Return [X, Y] of the center of cell containing provided text 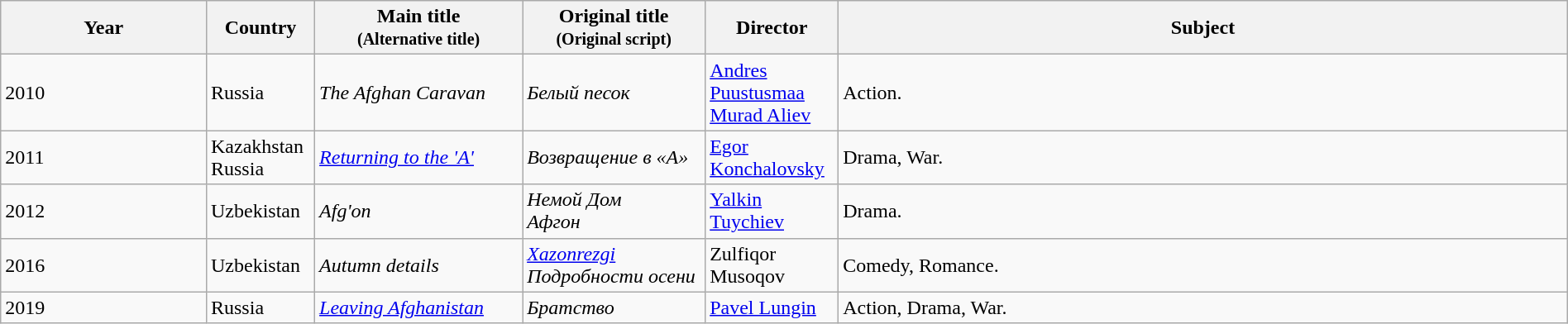
Andres PuustusmaaMurad Aliev [772, 93]
Yalkin Tuychiev [772, 212]
Returning to the 'A' [418, 157]
Drama. [1203, 212]
KazakhstanRussia [260, 157]
Pavel Lungin [772, 307]
2016 [104, 264]
2011 [104, 157]
Afg'on [418, 212]
Egor Konchalovsky [772, 157]
2010 [104, 93]
Action, Drama, War. [1203, 307]
Original title(Original script) [614, 28]
Comedy, Romance. [1203, 264]
Немой ДомАфгон [614, 212]
Country [260, 28]
2019 [104, 307]
Year [104, 28]
Drama, War. [1203, 157]
Братство [614, 307]
Leaving Afghanistan [418, 307]
Белый песок [614, 93]
2012 [104, 212]
Action. [1203, 93]
XazonrezgiПодробности осени [614, 264]
Main title(Alternative title) [418, 28]
Возвращение в «А» [614, 157]
Zulfiqor Musoqov [772, 264]
The Afghan Caravan [418, 93]
Director [772, 28]
Subject [1203, 28]
Autumn details [418, 264]
